Scan for the cell matching the given text and deliver its [X, Y] coordinate at center. 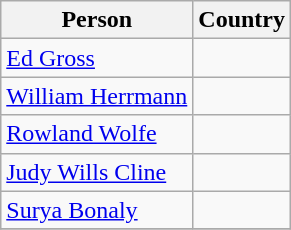
Country [242, 20]
Judy Wills Cline [97, 172]
William Herrmann [97, 96]
Person [97, 20]
Ed Gross [97, 58]
Surya Bonaly [97, 210]
Rowland Wolfe [97, 134]
